Identify which cell holds the provided text, then report its [X, Y] central coordinate. 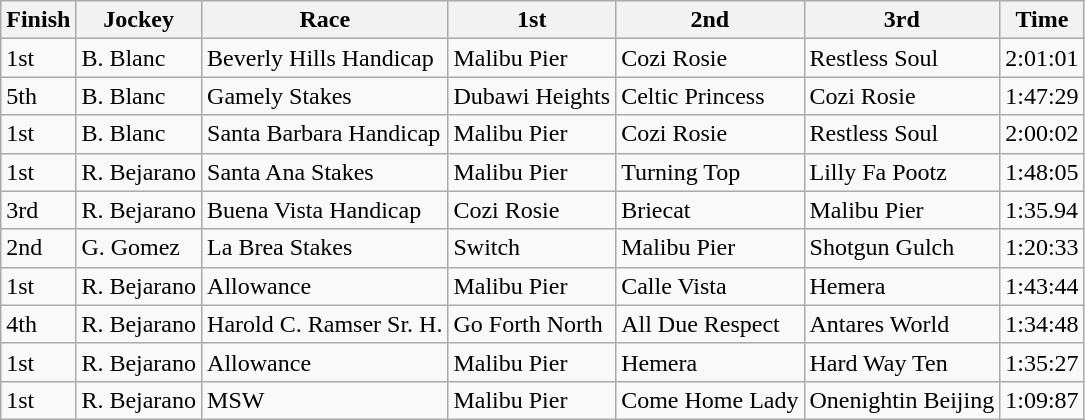
Santa Barbara Handicap [325, 134]
Race [325, 20]
1:09:87 [1042, 400]
Hard Way Ten [902, 362]
Gamely Stakes [325, 96]
Dubawi Heights [532, 96]
Antares World [902, 324]
1:48:05 [1042, 172]
1:35:27 [1042, 362]
Finish [38, 20]
Time [1042, 20]
Jockey [139, 20]
Calle Vista [710, 286]
Harold C. Ramser Sr. H. [325, 324]
Onenightin Beijing [902, 400]
4th [38, 324]
Celtic Princess [710, 96]
5th [38, 96]
1:35.94 [1042, 210]
Switch [532, 248]
All Due Respect [710, 324]
Beverly Hills Handicap [325, 58]
Briecat [710, 210]
1:43:44 [1042, 286]
1:34:48 [1042, 324]
Shotgun Gulch [902, 248]
MSW [325, 400]
Santa Ana Stakes [325, 172]
Turning Top [710, 172]
1:47:29 [1042, 96]
Come Home Lady [710, 400]
2:01:01 [1042, 58]
La Brea Stakes [325, 248]
Lilly Fa Pootz [902, 172]
Go Forth North [532, 324]
G. Gomez [139, 248]
2:00:02 [1042, 134]
Buena Vista Handicap [325, 210]
1:20:33 [1042, 248]
